Return (x, y) of the center of cell containing provided text 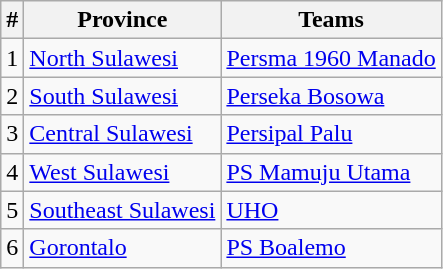
4 (12, 172)
Perseka Bosowa (331, 96)
PS Mamuju Utama (331, 172)
North Sulawesi (122, 58)
Gorontalo (122, 248)
Persma 1960 Manado (331, 58)
3 (12, 134)
6 (12, 248)
PS Boalemo (331, 248)
# (12, 20)
South Sulawesi (122, 96)
1 (12, 58)
Central Sulawesi (122, 134)
5 (12, 210)
West Sulawesi (122, 172)
Persipal Palu (331, 134)
Southeast Sulawesi (122, 210)
UHO (331, 210)
2 (12, 96)
Teams (331, 20)
Province (122, 20)
